Extract the (X, Y) coordinate from the center of the cell holding the provided text.  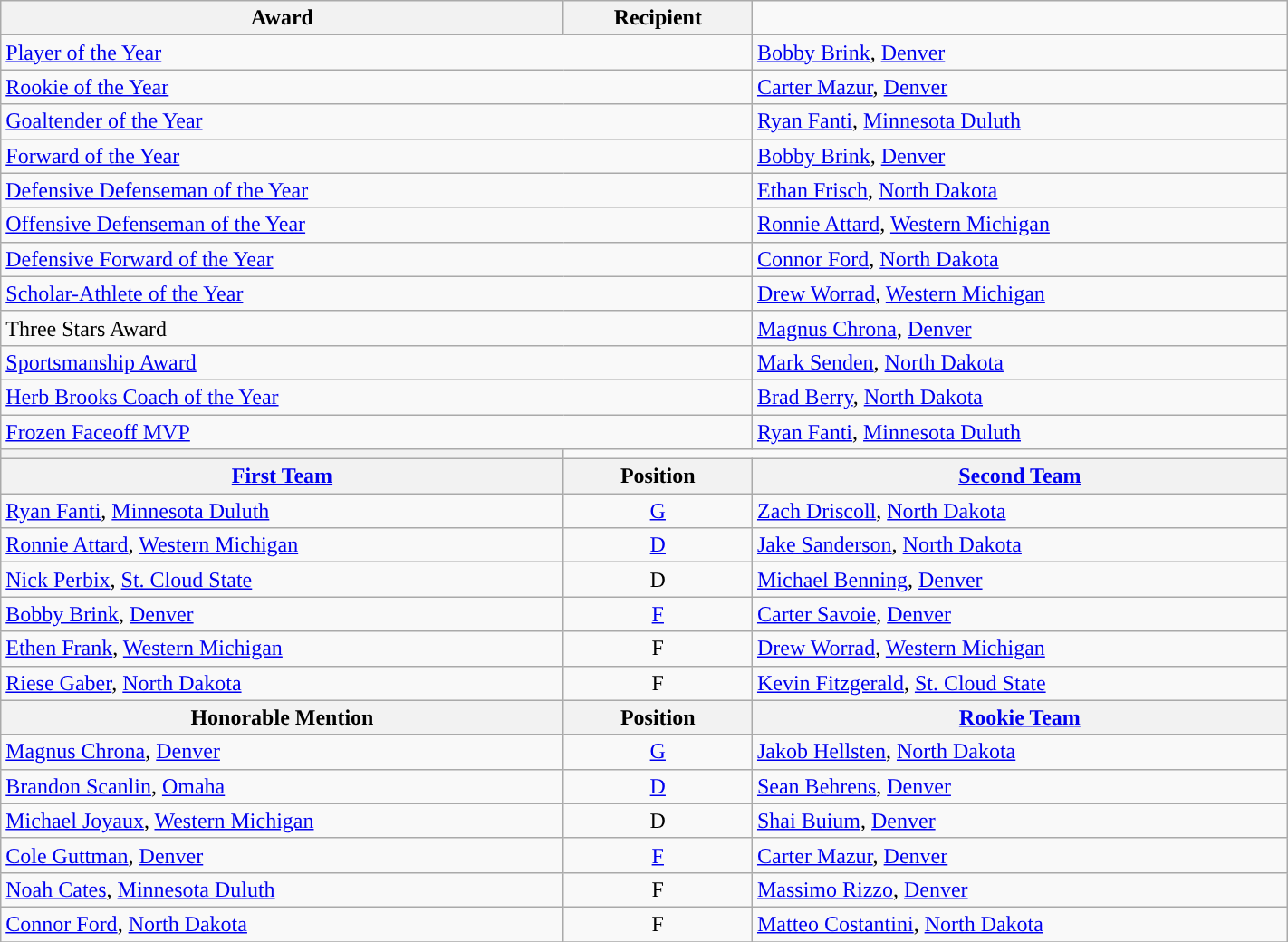
Herb Brooks Coach of the Year (377, 397)
Second Team (1020, 476)
Rookie Team (1020, 717)
Scholar-Athlete of the Year (377, 293)
Massimo Rizzo, Denver (1020, 889)
Riese Gaber, North Dakota (283, 683)
Kevin Fitzgerald, St. Cloud State (1020, 683)
First Team (283, 476)
Recipient (658, 18)
Carter Savoie, Denver (1020, 614)
Zach Driscoll, North Dakota (1020, 511)
Shai Buium, Denver (1020, 821)
Nick Perbix, St. Cloud State (283, 580)
Brad Berry, North Dakota (1020, 397)
Sean Behrens, Denver (1020, 786)
Sportsmanship Award (377, 362)
Mark Senden, North Dakota (1020, 362)
Three Stars Award (377, 328)
Brandon Scanlin, Omaha (283, 786)
Matteo Costantini, North Dakota (1020, 924)
Award (283, 18)
Defensive Defenseman of the Year (377, 190)
Defensive Forward of the Year (377, 259)
Offensive Defenseman of the Year (377, 225)
Frozen Faceoff MVP (377, 432)
Rookie of the Year (377, 87)
Ethen Frank, Western Michigan (283, 649)
Honorable Mention (283, 717)
Ethan Frisch, North Dakota (1020, 190)
Michael Joyaux, Western Michigan (283, 821)
Jake Sanderson, North Dakota (1020, 545)
Forward of the Year (377, 156)
Goaltender of the Year (377, 121)
Player of the Year (377, 53)
Jakob Hellsten, North Dakota (1020, 752)
Michael Benning, Denver (1020, 580)
Cole Guttman, Denver (283, 855)
Noah Cates, Minnesota Duluth (283, 889)
